Scan for the cell matching the given text and deliver its (x, y) coordinate at center. 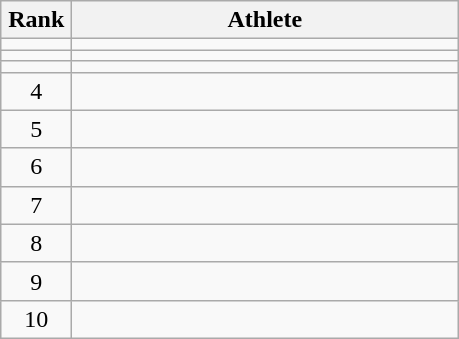
10 (36, 319)
Rank (36, 20)
4 (36, 91)
5 (36, 129)
6 (36, 167)
Athlete (265, 20)
7 (36, 205)
9 (36, 281)
8 (36, 243)
